Detect which cell encompasses the target text, then output its [X, Y] center coordinate. 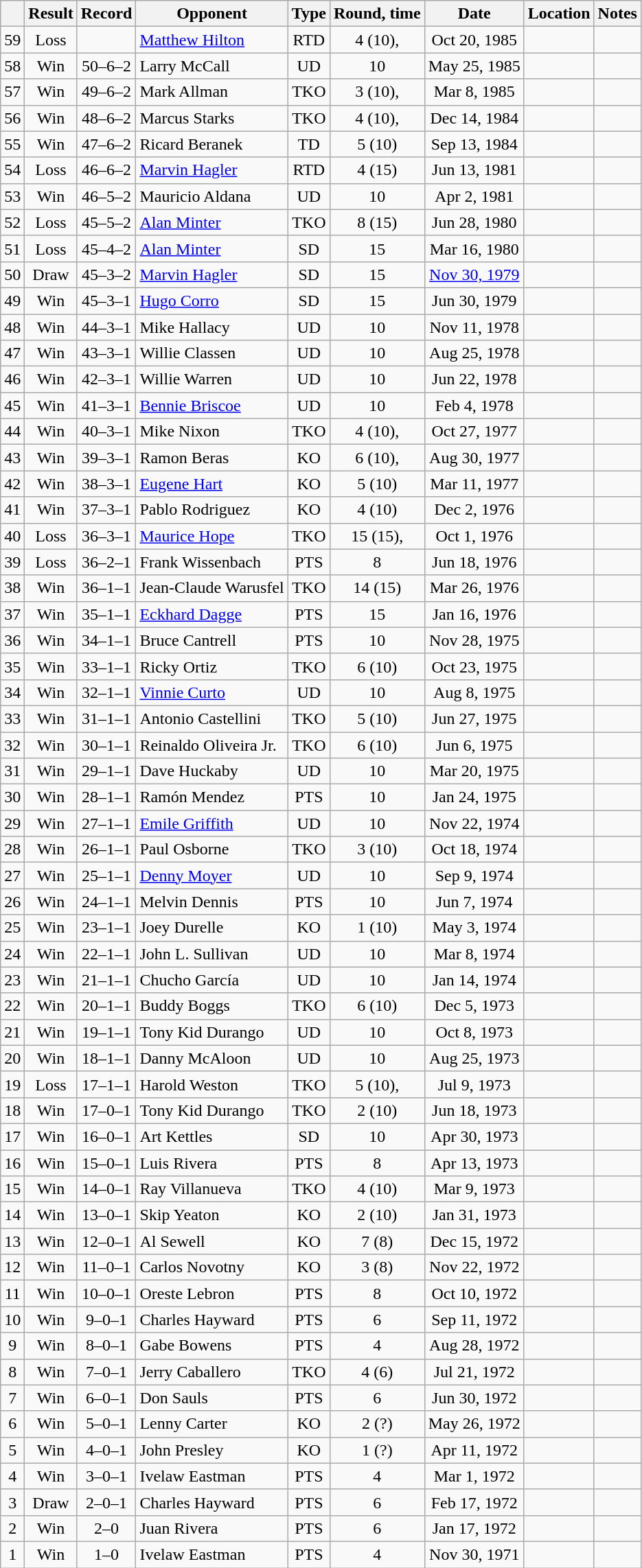
44 [12, 432]
Date [474, 14]
Mike Hallacy [211, 327]
22 [12, 1006]
Type [309, 14]
Ricard Beranek [211, 144]
Round, time [377, 14]
25–1–1 [106, 876]
30–1–1 [106, 745]
1–0 [106, 1554]
11 [12, 1294]
Ray Villanueva [211, 1189]
19–1–1 [106, 1032]
Al Sewell [211, 1241]
Jun 22, 1978 [474, 379]
Lenny Carter [211, 1424]
Dave Huckaby [211, 771]
May 25, 1985 [474, 66]
Willie Classen [211, 353]
14 [12, 1215]
Mar 8, 1974 [474, 954]
Sep 9, 1974 [474, 876]
53 [12, 196]
33–1–1 [106, 666]
Gabe Bowens [211, 1346]
27 [12, 876]
17–1–1 [106, 1084]
16 [12, 1163]
Mar 16, 1980 [474, 248]
Willie Warren [211, 379]
48–6–2 [106, 118]
Carlos Novotny [211, 1267]
46 [12, 379]
21–1–1 [106, 980]
48 [12, 327]
36–3–1 [106, 536]
37 [12, 614]
Don Sauls [211, 1398]
39–3–1 [106, 458]
Larry McCall [211, 66]
Chucho García [211, 980]
Eugene Hart [211, 484]
12–0–1 [106, 1241]
4 (15) [377, 170]
Pablo Rodriguez [211, 510]
21 [12, 1032]
Oct 1, 1976 [474, 536]
14 (15) [377, 588]
Oct 20, 1985 [474, 40]
Jun 27, 1975 [474, 718]
30 [12, 797]
33 [12, 718]
Jan 17, 1972 [474, 1528]
Marcus Starks [211, 118]
13 [12, 1241]
Oct 8, 1973 [474, 1032]
24 [12, 954]
Mar 8, 1985 [474, 92]
43 [12, 458]
31 [12, 771]
18–1–1 [106, 1058]
Ricky Ortiz [211, 666]
9–0–1 [106, 1320]
58 [12, 66]
38 [12, 588]
1 (10) [377, 928]
18 [12, 1110]
16–0–1 [106, 1136]
49–6–2 [106, 92]
Opponent [211, 14]
23 [12, 980]
Aug 28, 1972 [474, 1346]
Ramón Mendez [211, 797]
45–3–1 [106, 301]
27–1–1 [106, 823]
8–0–1 [106, 1346]
6 (10), [377, 458]
43–3–1 [106, 353]
50–6–2 [106, 66]
Mar 11, 1977 [474, 484]
45–4–2 [106, 248]
54 [12, 170]
26 [12, 902]
Aug 8, 1975 [474, 692]
TD [309, 144]
14–0–1 [106, 1189]
Jun 6, 1975 [474, 745]
6–0–1 [106, 1398]
10–0–1 [106, 1294]
Sep 11, 1972 [474, 1320]
Nov 22, 1972 [474, 1267]
19 [12, 1084]
36–2–1 [106, 562]
28 [12, 850]
Jun 18, 1973 [474, 1110]
Frank Wissenbach [211, 562]
4–0–1 [106, 1450]
Jan 31, 1973 [474, 1215]
52 [12, 222]
29–1–1 [106, 771]
2 [12, 1528]
Aug 25, 1978 [474, 353]
5 (10), [377, 1084]
32 [12, 745]
7–0–1 [106, 1372]
45 [12, 406]
Feb 4, 1978 [474, 406]
Harold Weston [211, 1084]
Dec 5, 1973 [474, 1006]
38–3–1 [106, 484]
5 [12, 1450]
50 [12, 274]
15–0–1 [106, 1163]
Ramon Beras [211, 458]
36 [12, 640]
Mar 1, 1972 [474, 1476]
Notes [617, 14]
46–6–2 [106, 170]
Juan Rivera [211, 1528]
4 (6) [377, 1372]
34–1–1 [106, 640]
12 [12, 1267]
24–1–1 [106, 902]
Danny McAloon [211, 1058]
5–0–1 [106, 1424]
John L. Sullivan [211, 954]
Skip Yeaton [211, 1215]
Luis Rivera [211, 1163]
56 [12, 118]
Maurice Hope [211, 536]
13–0–1 [106, 1215]
7 [12, 1398]
Mark Allman [211, 92]
Joey Durelle [211, 928]
47–6–2 [106, 144]
28–1–1 [106, 797]
29 [12, 823]
Jun 7, 1974 [474, 902]
51 [12, 248]
Oct 27, 1977 [474, 432]
Apr 13, 1973 [474, 1163]
41 [12, 510]
Mar 26, 1976 [474, 588]
3–0–1 [106, 1476]
Vinnie Curto [211, 692]
26–1–1 [106, 850]
Apr 11, 1972 [474, 1450]
Mike Nixon [211, 432]
Bennie Briscoe [211, 406]
May 3, 1974 [474, 928]
Apr 30, 1973 [474, 1136]
Mar 9, 1973 [474, 1189]
Jan 24, 1975 [474, 797]
Oct 10, 1972 [474, 1294]
Jerry Caballero [211, 1372]
Jan 14, 1974 [474, 980]
Dec 14, 1984 [474, 118]
40–3–1 [106, 432]
Bruce Cantrell [211, 640]
Jun 28, 1980 [474, 222]
31–1–1 [106, 718]
Nov 30, 1971 [474, 1554]
2–0 [106, 1528]
Nov 28, 1975 [474, 640]
47 [12, 353]
Oct 18, 1974 [474, 850]
May 26, 1972 [474, 1424]
Reinaldo Oliveira Jr. [211, 745]
Jean-Claude Warusfel [211, 588]
Record [106, 14]
11–0–1 [106, 1267]
8 (15) [377, 222]
3 (10), [377, 92]
Emile Griffith [211, 823]
Apr 2, 1981 [474, 196]
57 [12, 92]
15 (15), [377, 536]
Nov 22, 1974 [474, 823]
9 [12, 1346]
Nov 30, 1979 [474, 274]
Jul 21, 1972 [474, 1372]
22–1–1 [106, 954]
Hugo Corro [211, 301]
35–1–1 [106, 614]
Dec 2, 1976 [474, 510]
Jun 30, 1979 [474, 301]
2–0–1 [106, 1502]
59 [12, 40]
36–1–1 [106, 588]
1 [12, 1554]
Art Kettles [211, 1136]
2 (?) [377, 1424]
Matthew Hilton [211, 40]
Oct 23, 1975 [474, 666]
55 [12, 144]
Melvin Dennis [211, 902]
Jun 18, 1976 [474, 562]
Result [51, 14]
John Presley [211, 1450]
Mauricio Aldana [211, 196]
1 (?) [377, 1450]
46–5–2 [106, 196]
17 [12, 1136]
3 (8) [377, 1267]
42–3–1 [106, 379]
7 (8) [377, 1241]
Mar 20, 1975 [474, 771]
37–3–1 [106, 510]
Aug 25, 1973 [474, 1058]
Feb 17, 1972 [474, 1502]
Aug 30, 1977 [474, 458]
40 [12, 536]
Oreste Lebron [211, 1294]
42 [12, 484]
Location [559, 14]
34 [12, 692]
17–0–1 [106, 1110]
39 [12, 562]
20–1–1 [106, 1006]
Jan 16, 1976 [474, 614]
Nov 11, 1978 [474, 327]
Denny Moyer [211, 876]
Jun 13, 1981 [474, 170]
41–3–1 [106, 406]
Jul 9, 1973 [474, 1084]
25 [12, 928]
Antonio Castellini [211, 718]
Sep 13, 1984 [474, 144]
20 [12, 1058]
35 [12, 666]
32–1–1 [106, 692]
45–5–2 [106, 222]
23–1–1 [106, 928]
49 [12, 301]
3 (10) [377, 850]
Paul Osborne [211, 850]
3 [12, 1502]
Eckhard Dagge [211, 614]
45–3–2 [106, 274]
44–3–1 [106, 327]
Jun 30, 1972 [474, 1398]
Dec 15, 1972 [474, 1241]
Buddy Boggs [211, 1006]
